Search for the cell housing the specified text and yield its (X, Y) center coordinate. 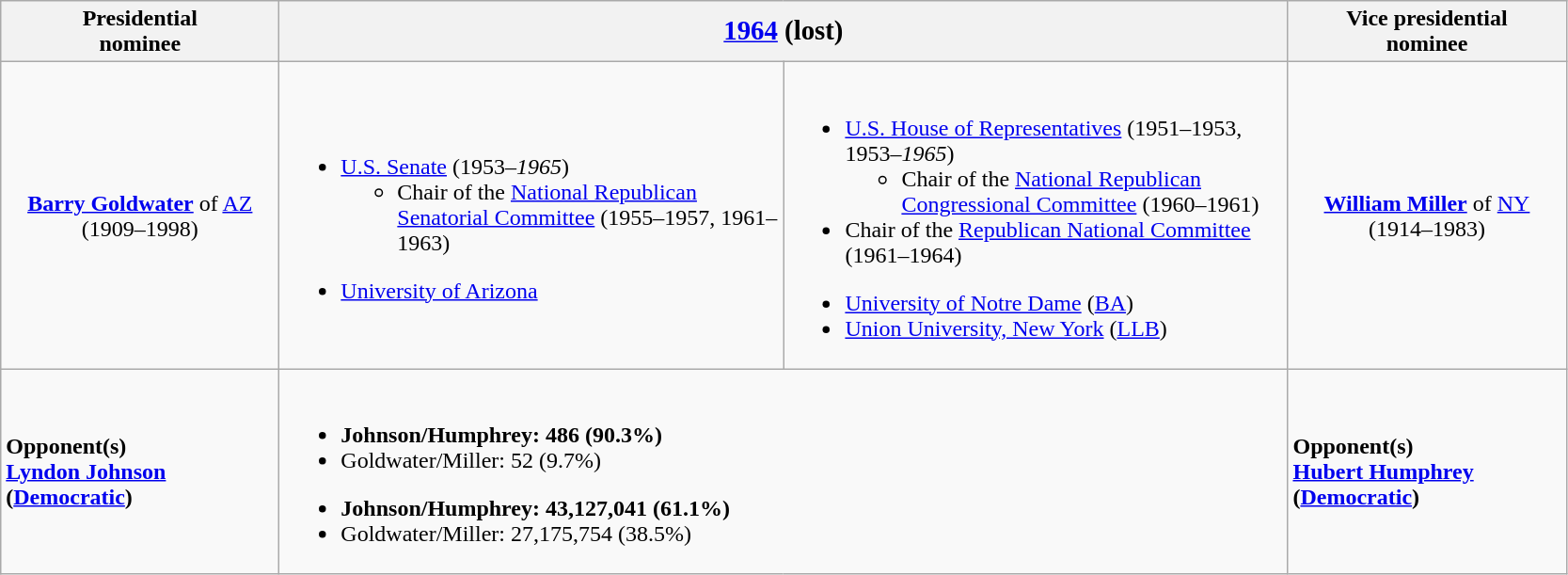
Johnson/Humphrey: 486 (90.3%)Goldwater/Miller: 52 (9.7%)Johnson/Humphrey: 43,127,041 (61.1%)Goldwater/Miller: 27,175,754 (38.5%) (784, 471)
Vice presidentialnominee (1427, 32)
1964 (lost) (784, 32)
Presidentialnominee (140, 32)
Opponent(s)Hubert Humphrey (Democratic) (1427, 471)
Opponent(s)Lyndon Johnson (Democratic) (140, 471)
Barry Goldwater of AZ(1909–1998) (140, 216)
U.S. Senate (1953–1965)Chair of the National Republican Senatorial Committee (1955–1957, 1961–1963)University of Arizona (531, 216)
William Miller of NY(1914–1983) (1427, 216)
